Identify which cell holds the provided text, then report its [X, Y] central coordinate. 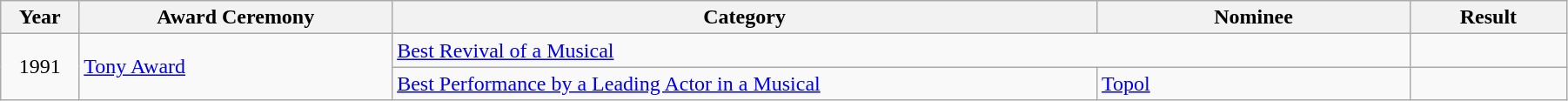
1991 [40, 67]
Best Performance by a Leading Actor in a Musical [745, 84]
Tony Award [236, 67]
Nominee [1254, 17]
Year [40, 17]
Best Revival of a Musical [901, 50]
Category [745, 17]
Award Ceremony [236, 17]
Topol [1254, 84]
Result [1488, 17]
